Pinpoint the cell where the given text exists, returning its (X, Y) midpoint coordinate. 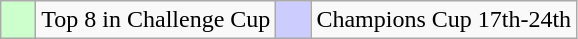
Top 8 in Challenge Cup (156, 20)
Champions Cup 17th-24th (444, 20)
